Return (x, y) of the center of cell containing provided text 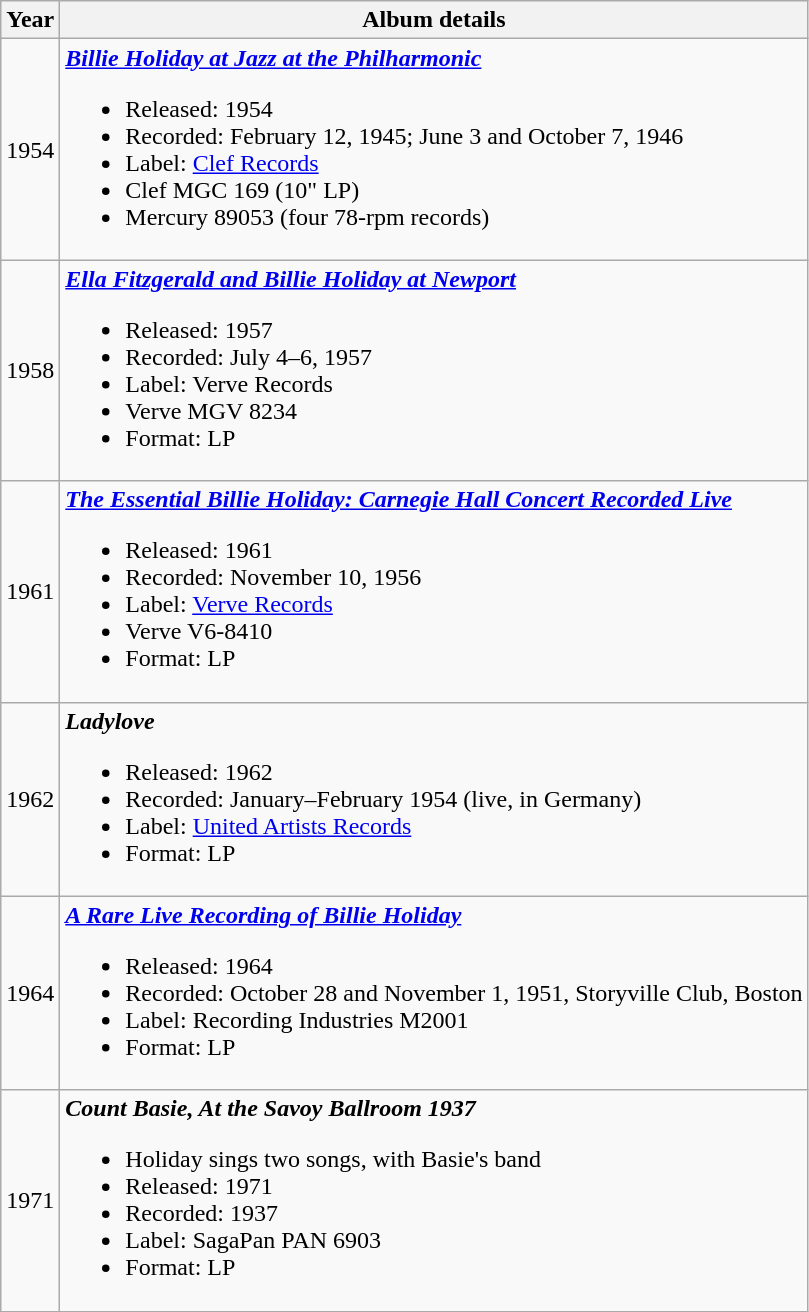
1971 (30, 1200)
1954 (30, 150)
1961 (30, 592)
1958 (30, 370)
Ella Fitzgerald and Billie Holiday at NewportReleased: 1957Recorded: July 4–6, 1957Label: Verve RecordsVerve MGV 8234Format: LP (434, 370)
Count Basie, At the Savoy Ballroom 1937Holiday sings two songs, with Basie's bandReleased: 1971Recorded: 1937Label: SagaPan PAN 6903Format: LP (434, 1200)
Album details (434, 20)
Year (30, 20)
LadyloveReleased: 1962Recorded: January–February 1954 (live, in Germany)Label: United Artists RecordsFormat: LP (434, 799)
1962 (30, 799)
1964 (30, 993)
The Essential Billie Holiday: Carnegie Hall Concert Recorded LiveReleased: 1961Recorded: November 10, 1956Label: Verve RecordsVerve V6-8410Format: LP (434, 592)
